Search for the cell housing the specified text and yield its (X, Y) center coordinate. 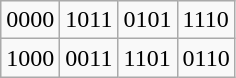
0011 (89, 58)
0110 (206, 58)
1000 (30, 58)
0101 (148, 20)
1101 (148, 58)
1110 (206, 20)
0000 (30, 20)
1011 (89, 20)
